Pinpoint the cell where the given text exists, returning its [x, y] midpoint coordinate. 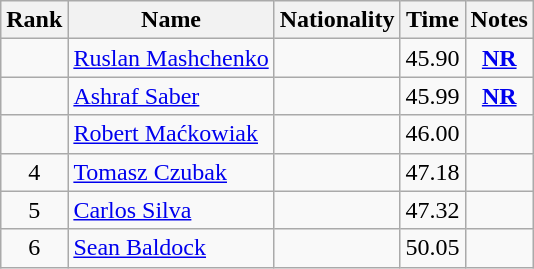
Robert Maćkowiak [171, 134]
6 [34, 248]
50.05 [432, 248]
Name [171, 20]
45.90 [432, 58]
Rank [34, 20]
Ruslan Mashchenko [171, 58]
Tomasz Czubak [171, 172]
Notes [499, 20]
Nationality [337, 20]
45.99 [432, 96]
4 [34, 172]
46.00 [432, 134]
47.32 [432, 210]
5 [34, 210]
Ashraf Saber [171, 96]
Time [432, 20]
Carlos Silva [171, 210]
Sean Baldock [171, 248]
47.18 [432, 172]
